Capture the cell that displays the provided text and extract its (x, y) central coordinate. 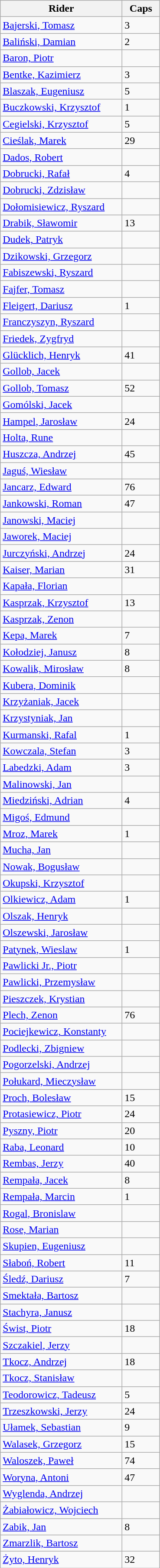
Mroz, Marek (62, 834)
Baliński, Damian (62, 42)
Żabiałowicz, Wojciech (62, 1510)
Szczakiel, Jerzy (62, 1345)
Olszewski, Jarosław (62, 932)
Pawlicki Jr., Piotr (62, 965)
Rembas, Jerzy (62, 1164)
Kowalik, Mirosław (62, 668)
Krzyżaniak, Jacek (62, 701)
9 (141, 1428)
Pyszny, Piotr (62, 1131)
Pociejkewicz, Konstanty (62, 1032)
2 (141, 42)
Skupien, Eugeniusz (62, 1246)
Hampel, Jarosław (62, 421)
Huszcza, Andrzej (62, 454)
Buczkowski, Krzysztof (62, 108)
Rempała, Marcin (62, 1196)
Dados, Robert (62, 157)
Rider (62, 9)
Bajerski, Tomasz (62, 25)
Jaguś, Wiesław (62, 470)
Rempała, Jacek (62, 1180)
Waloszek, Paweł (62, 1460)
Dobrucki, Rafał (62, 173)
Trzeszkowski, Jerzy (62, 1411)
Jaworek, Maciej (62, 537)
41 (141, 355)
Pieszczek, Krystian (62, 998)
Kubera, Dominik (62, 685)
Glücklich, Henryk (62, 355)
Friedek, Zygfryd (62, 339)
Smektała, Bartosz (62, 1296)
Dudek, Patryk (62, 240)
Plech, Zenon (62, 1015)
Pawlicki, Przemysław (62, 982)
Olkiewicz, Adam (62, 900)
Teodorowicz, Tadeusz (62, 1395)
Nowak, Bogusław (62, 867)
Fajfer, Tomasz (62, 289)
Słaboń, Robert (62, 1263)
Fleigert, Dariusz (62, 306)
Jancarz, Edward (62, 487)
Olszak, Henryk (62, 916)
Dołomisiewicz, Ryszard (62, 207)
Pogorzelski, Andrzej (62, 1065)
Wyglenda, Andrzej (62, 1493)
Raba, Leonard (62, 1147)
20 (141, 1131)
Jurczyński, Andrzej (62, 553)
Ułamek, Sebastian (62, 1428)
Cegielski, Krzysztof (62, 124)
Bentke, Kazimierz (62, 75)
Kepa, Marek (62, 636)
29 (141, 140)
74 (141, 1460)
Cieślak, Marek (62, 140)
Kaiser, Marian (62, 570)
Zmarzlik, Bartosz (62, 1543)
Połukard, Mieczysław (62, 1081)
Śledź, Dariusz (62, 1279)
Stachyra, Janusz (62, 1312)
Holta, Rune (62, 437)
Migoś, Edmund (62, 817)
Patynek, Wieslaw (62, 949)
Protasiewicz, Piotr (62, 1114)
Walasek, Grzegorz (62, 1444)
10 (141, 1147)
Rogal, Bronislaw (62, 1213)
Malinowski, Jan (62, 784)
Blaszak, Eugeniusz (62, 91)
Franczyszyn, Ryszard (62, 322)
Kołodziej, Janusz (62, 652)
Żyto, Henryk (62, 1560)
Jankowski, Roman (62, 504)
Proch, Bolesław (62, 1098)
Tkocz, Stanisław (62, 1378)
Okupski, Krzysztof (62, 883)
Kurmanski, Rafal (62, 735)
Woryna, Antoni (62, 1477)
Gomólski, Jacek (62, 404)
Gollob, Jacek (62, 372)
Miedziński, Adrian (62, 801)
Podlecki, Zbigniew (62, 1048)
Kowczala, Stefan (62, 751)
Janowski, Maciej (62, 520)
Zabik, Jan (62, 1526)
Świst, Piotr (62, 1329)
45 (141, 454)
40 (141, 1164)
Caps (141, 9)
52 (141, 388)
Rose, Marian (62, 1229)
Labedzki, Adam (62, 768)
Kapała, Florian (62, 586)
Krzystyniak, Jan (62, 718)
32 (141, 1560)
Gollob, Tomasz (62, 388)
Mucha, Jan (62, 850)
Dzikowski, Grzegorz (62, 256)
Kasprzak, Zenon (62, 619)
Dobrucki, Zdzisław (62, 190)
Tkocz, Andrzej (62, 1362)
Baron, Piotr (62, 58)
11 (141, 1263)
31 (141, 570)
Kasprzak, Krzysztof (62, 603)
Drabik, Sławomir (62, 223)
Fabiszewski, Ryszard (62, 273)
